Detect which cell encompasses the target text, then output its [X, Y] center coordinate. 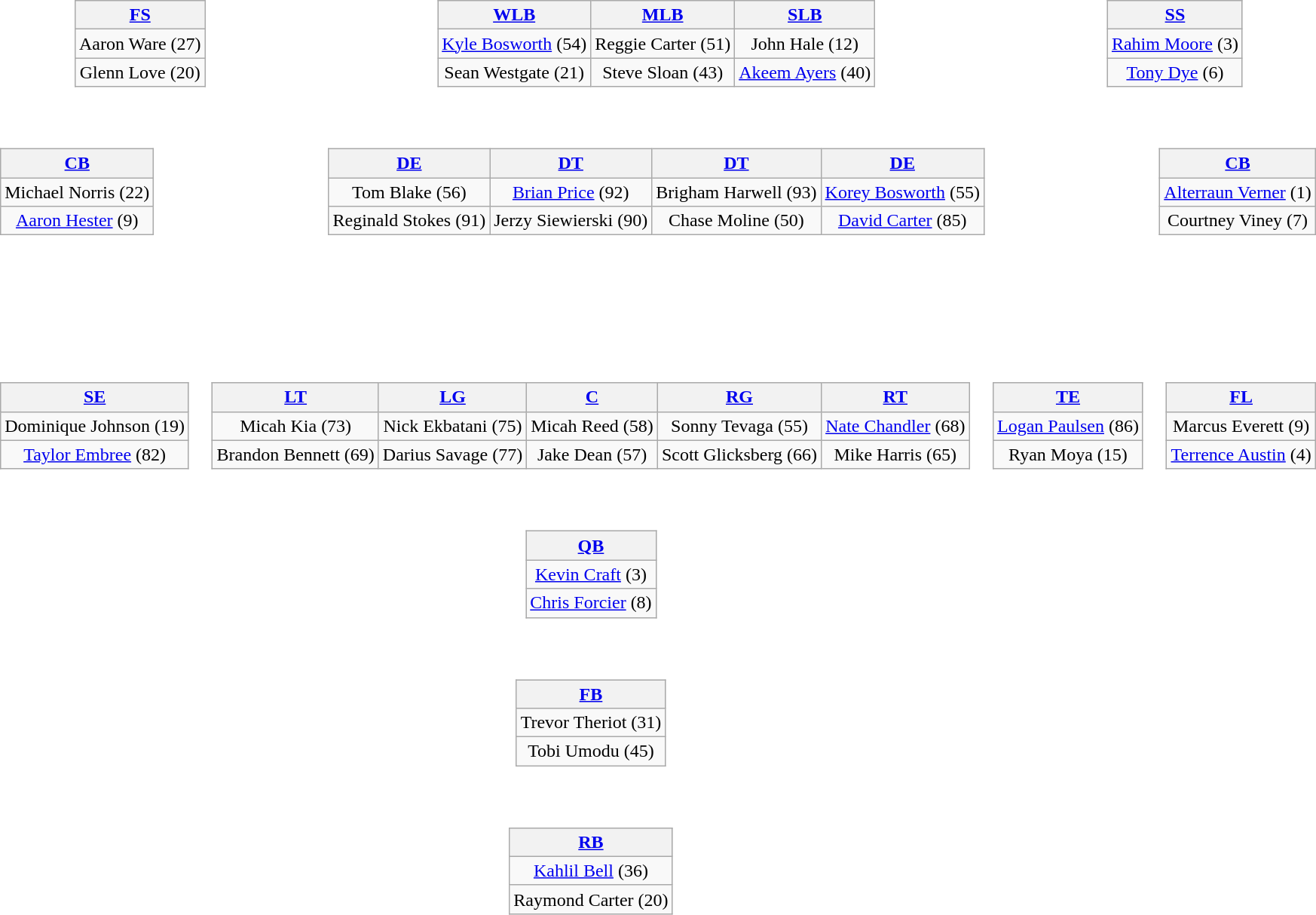
FS [140, 15]
Brandon Bennett (69) [295, 454]
Tobi Umodu (45) [591, 751]
TE [1067, 397]
FL [1241, 397]
SLB [805, 15]
Tom Blake (56) [409, 192]
SE [95, 397]
Micah Kia (73) [295, 426]
Taylor Embree (82) [95, 454]
Sonny Tevaga (55) [739, 426]
Alterraun Verner (1) [1238, 192]
RG [739, 397]
FB Trevor Theriot (31) Tobi Umodu (45) [600, 712]
SS [1174, 15]
WLB [514, 15]
Aaron Hester (9) [77, 221]
David Carter (85) [902, 221]
Akeem Ayers (40) [805, 72]
Darius Savage (77) [452, 454]
Marcus Everett (9) [1241, 426]
Kevin Craft (3) [591, 574]
Korey Bosworth (55) [902, 192]
RB [591, 842]
Aaron Ware (27) [140, 44]
Steve Sloan (43) [663, 72]
Terrence Austin (4) [1241, 454]
Michael Norris (22) [77, 192]
Nate Chandler (68) [895, 426]
TE Logan Paulsen (86) Ryan Moya (15) [1077, 416]
Kyle Bosworth (54) [514, 44]
Scott Glicksberg (66) [739, 454]
Micah Reed (58) [592, 426]
Sean Westgate (21) [514, 72]
QB [591, 546]
Brigham Harwell (93) [736, 192]
Glenn Love (20) [140, 72]
Jake Dean (57) [592, 454]
MLB [663, 15]
LG [452, 397]
FB [591, 694]
LT [295, 397]
Nick Ekbatani (75) [452, 426]
Chris Forcier (8) [591, 603]
Tony Dye (6) [1174, 72]
Reggie Carter (51) [663, 44]
Kahlil Bell (36) [591, 871]
RT [895, 397]
Courtney Viney (7) [1238, 221]
John Hale (12) [805, 44]
Reginald Stokes (91) [409, 221]
Chase Moline (50) [736, 221]
C [592, 397]
Ryan Moya (15) [1067, 454]
QB Kevin Craft (3) Chris Forcier (8) [600, 565]
Dominique Johnson (19) [95, 426]
Mike Harris (65) [895, 454]
Rahim Moore (3) [1174, 44]
Brian Price (92) [571, 192]
Trevor Theriot (31) [591, 723]
Jerzy Siewierski (90) [571, 221]
Raymond Carter (20) [591, 899]
Logan Paulsen (86) [1067, 426]
